Provide the (x, y) coordinate of the cell's center where the given text is located.  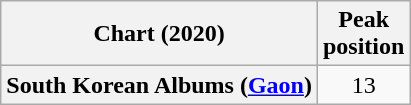
South Korean Albums (Gaon) (160, 85)
Chart (2020) (160, 34)
Peakposition (363, 34)
13 (363, 85)
